Return the (x, y) coordinate for the center point of the cell that contains the specified text.  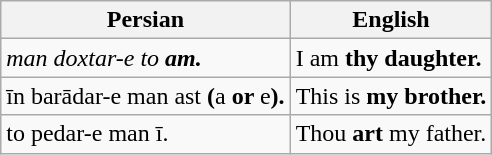
This is my brother. (391, 96)
īn barādar-e man ast (a or e). (146, 96)
Persian (146, 20)
Thou art my father. (391, 134)
I am thy daughter. (391, 58)
English (391, 20)
man doxtar-e to am. (146, 58)
to pedar-e man ī. (146, 134)
